For the text-containing cell, return its midpoint in [x, y] coordinate format. 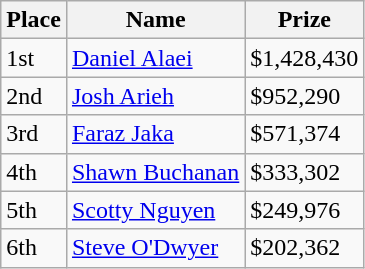
$952,290 [304, 96]
Shawn Buchanan [155, 172]
Scotty Nguyen [155, 210]
Daniel Alaei [155, 58]
$202,362 [304, 248]
Prize [304, 20]
Steve O'Dwyer [155, 248]
6th [34, 248]
1st [34, 58]
$1,428,430 [304, 58]
$249,976 [304, 210]
4th [34, 172]
Faraz Jaka [155, 134]
$571,374 [304, 134]
2nd [34, 96]
5th [34, 210]
Josh Arieh [155, 96]
Place [34, 20]
Name [155, 20]
3rd [34, 134]
$333,302 [304, 172]
